Determine the [X, Y] coordinate at the center of the cell enclosing the given text.  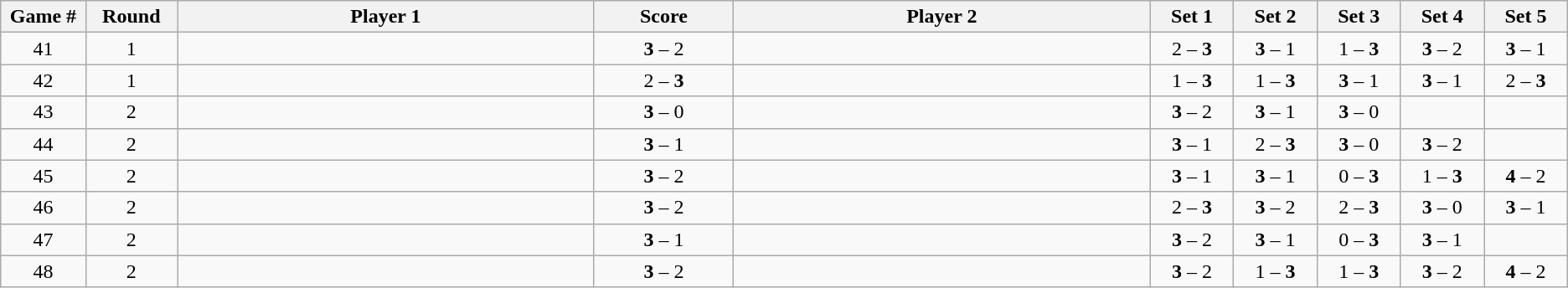
Set 5 [1526, 17]
46 [44, 208]
42 [44, 80]
47 [44, 239]
45 [44, 176]
43 [44, 112]
Set 1 [1192, 17]
Set 4 [1442, 17]
Player 2 [941, 17]
Score [663, 17]
Round [131, 17]
Set 3 [1359, 17]
Game # [44, 17]
44 [44, 144]
Player 1 [386, 17]
41 [44, 49]
48 [44, 271]
Set 2 [1276, 17]
